Scan for the cell matching the given text and deliver its [x, y] coordinate at center. 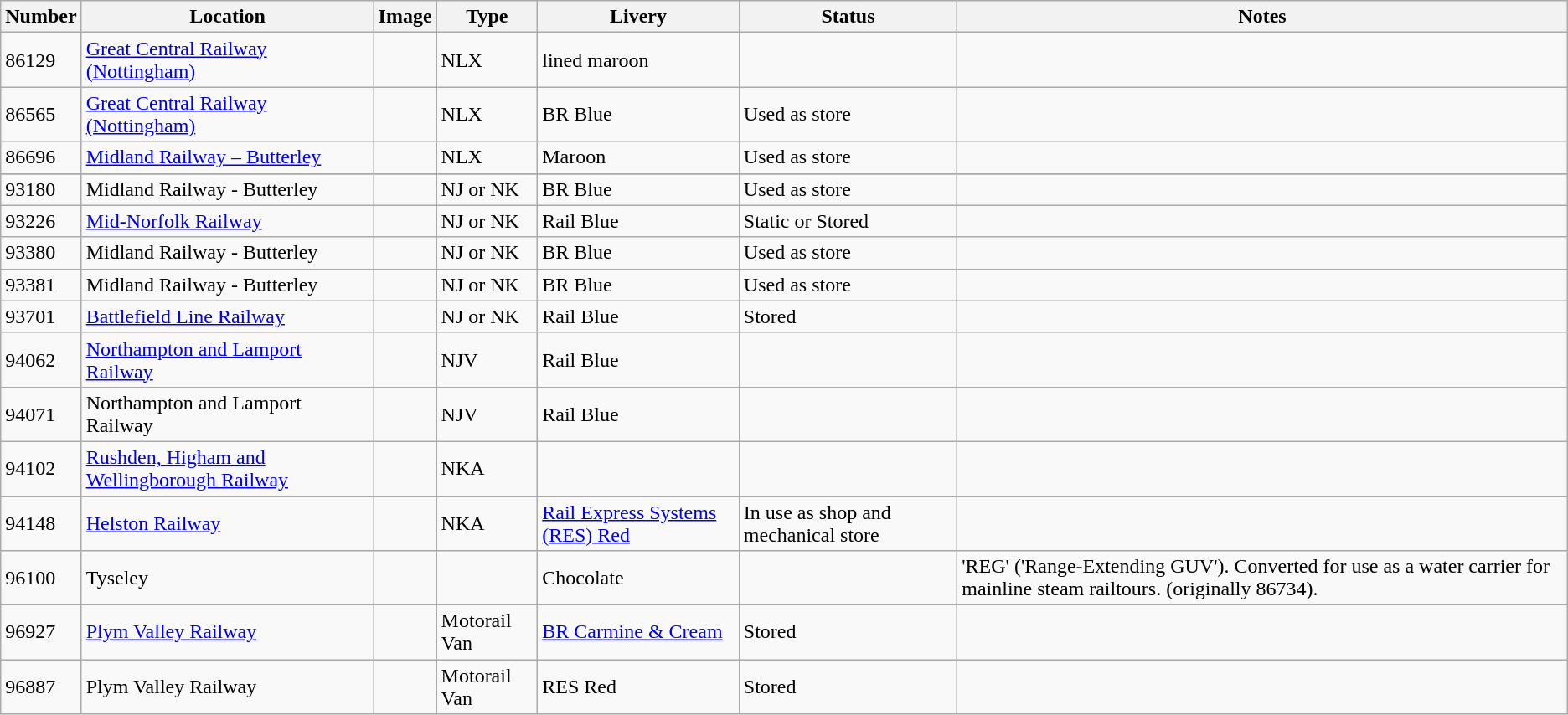
96927 [41, 633]
94148 [41, 522]
86565 [41, 114]
Image [405, 17]
93226 [41, 221]
Livery [638, 17]
96887 [41, 687]
Tyseley [228, 578]
94102 [41, 469]
96100 [41, 578]
RES Red [638, 687]
86129 [41, 60]
94062 [41, 360]
Helston Railway [228, 522]
93381 [41, 285]
94071 [41, 414]
Midland Railway – Butterley [228, 157]
Notes [1263, 17]
Rushden, Higham and Wellingborough Railway [228, 469]
Rail Express Systems (RES) Red [638, 522]
Number [41, 17]
BR Carmine & Cream [638, 633]
Battlefield Line Railway [228, 316]
Mid-Norfolk Railway [228, 221]
Status [848, 17]
93180 [41, 189]
Location [228, 17]
93701 [41, 316]
Maroon [638, 157]
lined maroon [638, 60]
86696 [41, 157]
93380 [41, 253]
Chocolate [638, 578]
In use as shop and mechanical store [848, 522]
'REG' ('Range-Extending GUV'). Converted for use as a water carrier for mainline steam railtours. (originally 86734). [1263, 578]
Static or Stored [848, 221]
Type [487, 17]
